For the text-containing cell, return its midpoint in (x, y) coordinate format. 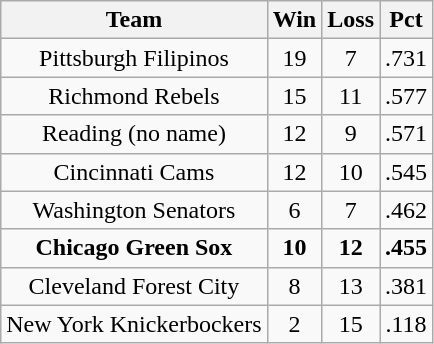
Richmond Rebels (134, 96)
Reading (no name) (134, 134)
New York Knickerbockers (134, 324)
.545 (406, 172)
9 (351, 134)
Loss (351, 20)
Win (294, 20)
6 (294, 210)
8 (294, 286)
.381 (406, 286)
Team (134, 20)
Pct (406, 20)
.462 (406, 210)
11 (351, 96)
19 (294, 58)
Chicago Green Sox (134, 248)
2 (294, 324)
Cincinnati Cams (134, 172)
Washington Senators (134, 210)
.731 (406, 58)
Pittsburgh Filipinos (134, 58)
.577 (406, 96)
.118 (406, 324)
13 (351, 286)
.571 (406, 134)
Cleveland Forest City (134, 286)
.455 (406, 248)
